Locate the cell with the specified text and output its [x, y] center coordinate. 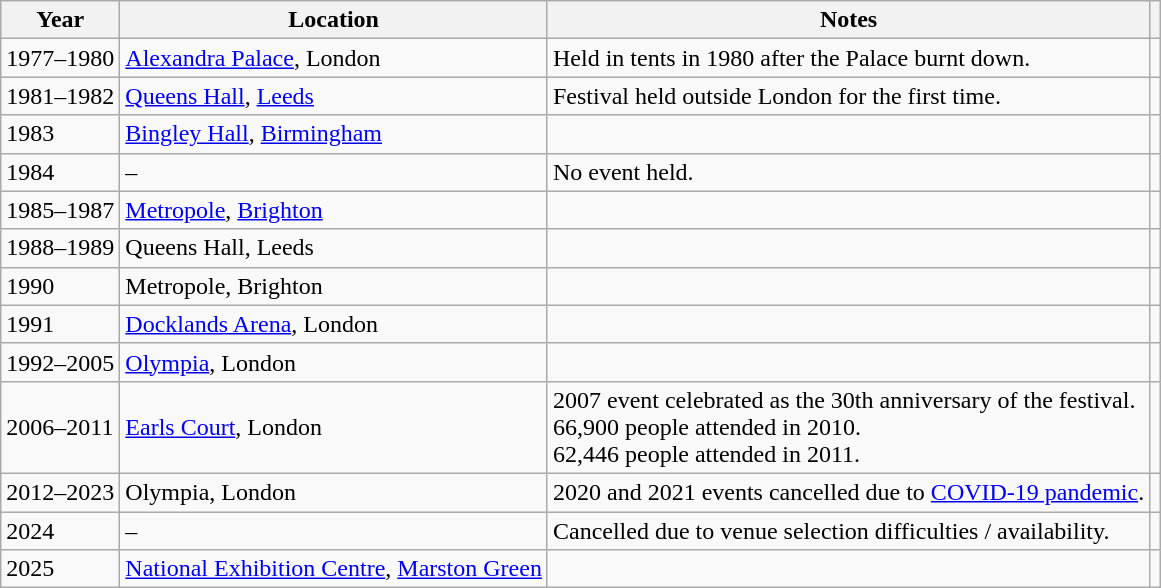
1991 [60, 324]
Bingley Hall, Birmingham [334, 134]
2025 [60, 569]
Docklands Arena, London [334, 324]
1981–1982 [60, 96]
2012–2023 [60, 492]
2007 event celebrated as the 30th anniversary of the festival.66,900 people attended in 2010.62,446 people attended in 2011. [848, 427]
National Exhibition Centre, Marston Green [334, 569]
Notes [848, 20]
1988–1989 [60, 248]
1990 [60, 286]
Festival held outside London for the first time. [848, 96]
Location [334, 20]
Earls Court, London [334, 427]
Cancelled due to venue selection difficulties / availability. [848, 531]
1985–1987 [60, 210]
2006–2011 [60, 427]
2020 and 2021 events cancelled due to COVID-19 pandemic. [848, 492]
Alexandra Palace, London [334, 58]
No event held. [848, 172]
1992–2005 [60, 362]
1983 [60, 134]
1977–1980 [60, 58]
1984 [60, 172]
Held in tents in 1980 after the Palace burnt down. [848, 58]
Year [60, 20]
2024 [60, 531]
